Find where the given text appears and provide that cell's center as (X, Y) coordinate. 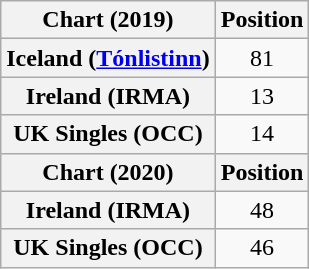
81 (262, 58)
Chart (2020) (108, 172)
13 (262, 96)
14 (262, 134)
Chart (2019) (108, 20)
Iceland (Tónlistinn) (108, 58)
48 (262, 210)
46 (262, 248)
